Pinpoint the cell where the given text exists, returning its (x, y) midpoint coordinate. 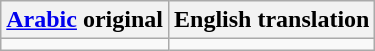
Arabic original (85, 20)
English translation (271, 20)
